From the cell containing the given text, extract its center point as (x, y) coordinate. 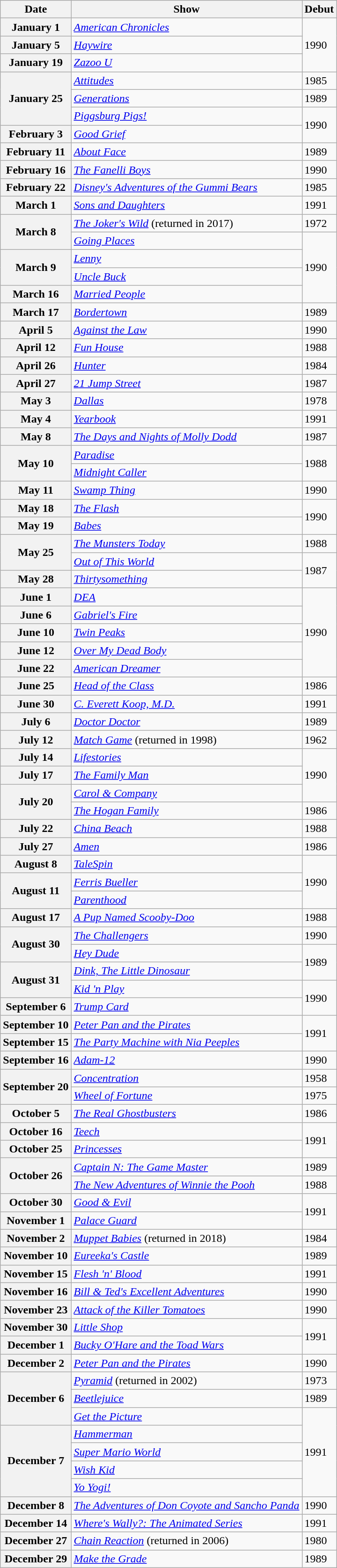
April 5 (36, 330)
Fun House (186, 348)
1972 (319, 223)
Teech (186, 1131)
Trump Card (186, 1006)
Adam-12 (186, 1060)
December 6 (36, 1399)
July 14 (36, 757)
November 23 (36, 1309)
Where's Wally?: The Animated Series (186, 1523)
Amen (186, 846)
1962 (319, 739)
June 22 (36, 668)
The Munsters Today (186, 544)
Debut (319, 9)
September 16 (36, 1060)
June 6 (36, 615)
December 1 (36, 1345)
October 5 (36, 1114)
American Dreamer (186, 668)
Yearbook (186, 419)
June 25 (36, 686)
Against the Law (186, 330)
A Pup Named Scooby-Doo (186, 918)
Little Shop (186, 1327)
Piggsburg Pigs! (186, 116)
Yo Yogi! (186, 1488)
April 26 (36, 365)
December 27 (36, 1541)
1980 (319, 1541)
American Chronicles (186, 27)
Head of the Class (186, 686)
Show (186, 9)
Attack of the Killer Tomatoes (186, 1309)
October 26 (36, 1176)
1973 (319, 1381)
About Face (186, 152)
Lifestories (186, 757)
Captain N: The Game Master (186, 1167)
Make the Grade (186, 1559)
Super Mario World (186, 1452)
Kid 'n Play (186, 989)
Gabriel's Fire (186, 615)
The Fanelli Boys (186, 169)
Lenny (186, 259)
March 8 (36, 232)
Attitudes (186, 80)
July 22 (36, 829)
Disney's Adventures of the Gummi Bears (186, 187)
August 11 (36, 891)
November 1 (36, 1220)
Good Grief (186, 134)
Beetlejuice (186, 1399)
November 16 (36, 1291)
Carol & Company (186, 793)
Bill & Ted's Excellent Adventures (186, 1291)
March 16 (36, 294)
April 27 (36, 383)
21 Jump Street (186, 383)
Midnight Caller (186, 472)
Hammerman (186, 1434)
Generations (186, 98)
November 2 (36, 1238)
February 3 (36, 134)
1975 (319, 1096)
October 25 (36, 1149)
Parenthood (186, 900)
Bucky O'Hare and the Toad Wars (186, 1345)
Palace Guard (186, 1220)
February 16 (36, 169)
May 4 (36, 419)
May 8 (36, 437)
November 15 (36, 1274)
Date (36, 9)
Going Places (186, 241)
December 29 (36, 1559)
July 6 (36, 722)
November 10 (36, 1256)
Pyramid (returned in 2002) (186, 1381)
Wish Kid (186, 1470)
DEA (186, 597)
October 30 (36, 1203)
May 10 (36, 463)
Haywire (186, 45)
The Hogan Family (186, 811)
October 16 (36, 1131)
December 2 (36, 1363)
The Real Ghostbusters (186, 1114)
June 30 (36, 704)
January 25 (36, 98)
Married People (186, 294)
June 12 (36, 650)
The New Adventures of Winnie the Pooh (186, 1185)
Twin Peaks (186, 633)
June 1 (36, 597)
The Family Man (186, 775)
May 11 (36, 490)
Dink, The Little Dinosaur (186, 971)
May 18 (36, 508)
Ferris Bueller (186, 882)
January 5 (36, 45)
Get the Picture (186, 1416)
Hey Dude (186, 953)
March 17 (36, 312)
The Party Machine with Nia Peeples (186, 1042)
Eureeka's Castle (186, 1256)
Out of This World (186, 562)
1978 (319, 401)
The Joker's Wild (returned in 2017) (186, 223)
Good & Evil (186, 1203)
February 22 (36, 187)
July 27 (36, 846)
Uncle Buck (186, 277)
May 19 (36, 526)
Concentration (186, 1078)
Dallas (186, 401)
December 8 (36, 1505)
August 31 (36, 980)
July 12 (36, 739)
December 14 (36, 1523)
The Days and Nights of Molly Dodd (186, 437)
March 1 (36, 205)
Thirtysomething (186, 579)
The Flash (186, 508)
September 20 (36, 1087)
China Beach (186, 829)
Doctor Doctor (186, 722)
April 12 (36, 348)
Princesses (186, 1149)
March 9 (36, 268)
July 17 (36, 775)
August 17 (36, 918)
August 8 (36, 864)
1958 (319, 1078)
August 30 (36, 944)
Swamp Thing (186, 490)
Zazoo U (186, 63)
The Adventures of Don Coyote and Sancho Panda (186, 1505)
September 10 (36, 1024)
December 7 (36, 1461)
C. Everett Koop, M.D. (186, 704)
September 15 (36, 1042)
September 6 (36, 1006)
January 1 (36, 27)
May 28 (36, 579)
Match Game (returned in 1998) (186, 739)
May 3 (36, 401)
Bordertown (186, 312)
June 10 (36, 633)
January 19 (36, 63)
February 11 (36, 152)
Babes (186, 526)
Muppet Babies (returned in 2018) (186, 1238)
The Challengers (186, 935)
Chain Reaction (returned in 2006) (186, 1541)
Paradise (186, 454)
May 25 (36, 553)
Over My Dead Body (186, 650)
July 20 (36, 802)
Wheel of Fortune (186, 1096)
Sons and Daughters (186, 205)
Flesh 'n' Blood (186, 1274)
TaleSpin (186, 864)
November 30 (36, 1327)
Hunter (186, 365)
